Detect which cell encompasses the target text, then output its (x, y) center coordinate. 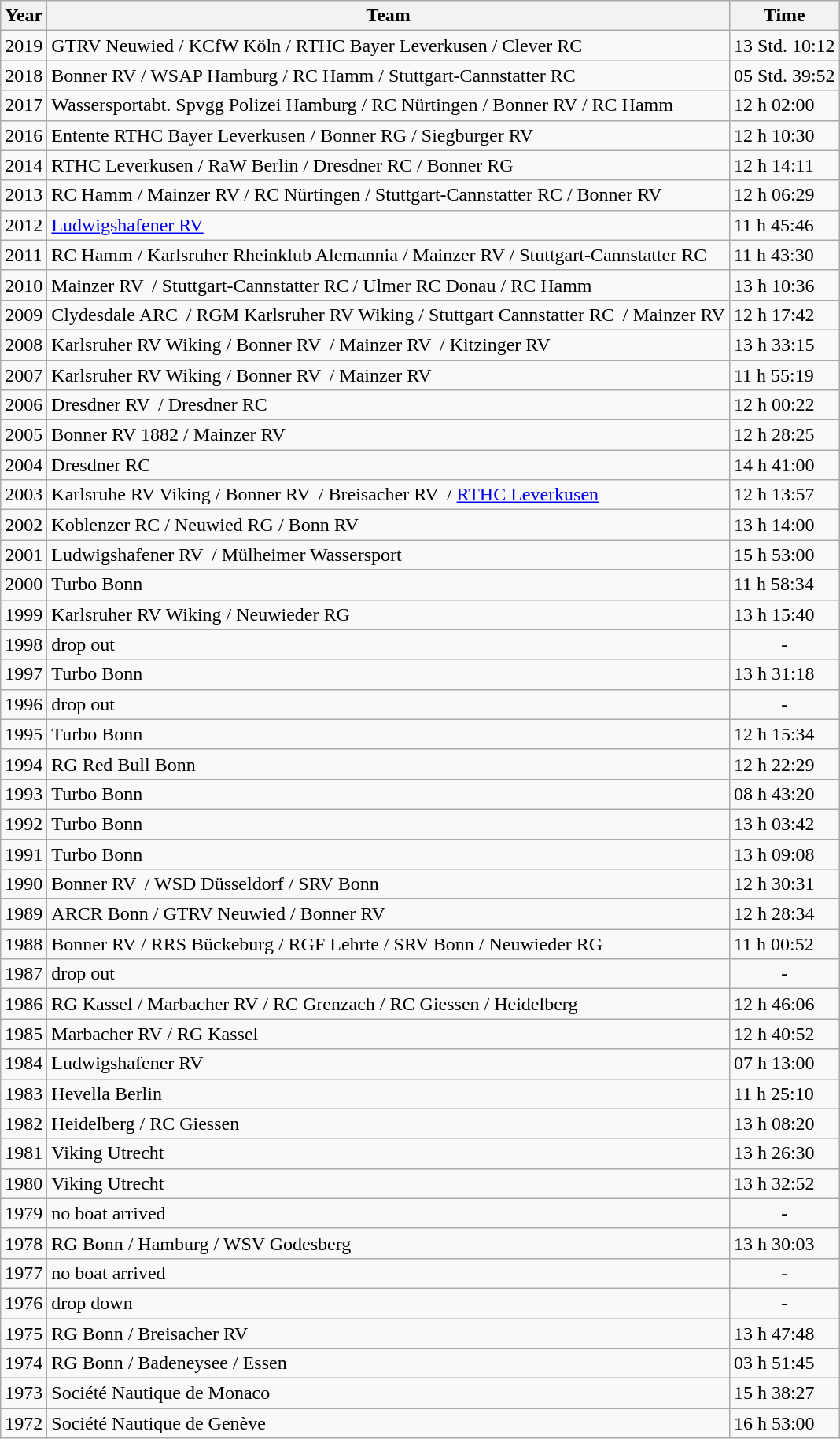
07 h 13:00 (784, 1064)
2008 (24, 345)
RG Bonn / Badeneysee / Essen (389, 1363)
1995 (24, 734)
2004 (24, 465)
2002 (24, 525)
1981 (24, 1153)
2005 (24, 435)
1987 (24, 974)
Ludwigshafener RV / Mülheimer Wassersport (389, 555)
1973 (24, 1393)
12 h 06:29 (784, 195)
1996 (24, 704)
drop down (389, 1303)
Bonner RV / RRS Bückeburg / RGF Lehrte / SRV Bonn / Neuwieder RG (389, 944)
Year (24, 16)
1990 (24, 884)
1998 (24, 644)
2011 (24, 255)
2001 (24, 555)
11 h 45:46 (784, 225)
Heidelberg / RC Giessen (389, 1124)
1982 (24, 1124)
2006 (24, 405)
16 h 53:00 (784, 1423)
1999 (24, 614)
1975 (24, 1334)
1993 (24, 794)
2013 (24, 195)
RTHC Leverkusen / RaW Berlin / Dresdner RC / Bonner RG (389, 165)
2019 (24, 46)
Karlsruhe RV Viking / Bonner RV / Breisacher RV / RTHC Leverkusen (389, 495)
12 h 46:06 (784, 1004)
1989 (24, 914)
RG Bonn / Breisacher RV (389, 1334)
1979 (24, 1213)
1984 (24, 1064)
12 h 22:29 (784, 764)
1977 (24, 1273)
1986 (24, 1004)
Société Nautique de Genève (389, 1423)
Hevella Berlin (389, 1094)
2009 (24, 315)
11 h 43:30 (784, 255)
Karlsruher RV Wiking / Bonner RV / Mainzer RV (389, 375)
2003 (24, 495)
03 h 51:45 (784, 1363)
Marbacher RV / RG Kassel (389, 1034)
2012 (24, 225)
13 h 33:15 (784, 345)
Mainzer RV / Stuttgart-Cannstatter RC / Ulmer RC Donau / RC Hamm (389, 285)
12 h 30:31 (784, 884)
Société Nautique de Monaco (389, 1393)
GTRV Neuwied / KCfW Köln / RTHC Bayer Leverkusen / Clever RC (389, 46)
Bonner RV / WSD Düsseldorf / SRV Bonn (389, 884)
Wassersportabt. Spvgg Polizei Hamburg / RC Nürtingen / Bonner RV / RC Hamm (389, 105)
12 h 02:00 (784, 105)
2017 (24, 105)
13 Std. 10:12 (784, 46)
12 h 28:34 (784, 914)
RG Bonn / Hamburg / WSV Godesberg (389, 1243)
12 h 13:57 (784, 495)
1974 (24, 1363)
13 h 26:30 (784, 1153)
1992 (24, 824)
2007 (24, 375)
12 h 10:30 (784, 135)
05 Std. 39:52 (784, 76)
2018 (24, 76)
13 h 47:48 (784, 1334)
2000 (24, 585)
2010 (24, 285)
2016 (24, 135)
11 h 55:19 (784, 375)
13 h 32:52 (784, 1183)
1997 (24, 674)
15 h 53:00 (784, 555)
13 h 09:08 (784, 854)
12 h 17:42 (784, 315)
Karlsruher RV Wiking / Neuwieder RG (389, 614)
13 h 30:03 (784, 1243)
Koblenzer RC / Neuwied RG / Bonn RV (389, 525)
RC Hamm / Mainzer RV / RC Nürtingen / Stuttgart-Cannstatter RC / Bonner RV (389, 195)
RC Hamm / Karlsruher Rheinklub Alemannia / Mainzer RV / Stuttgart-Cannstatter RC (389, 255)
11 h 25:10 (784, 1094)
2014 (24, 165)
11 h 58:34 (784, 585)
Team (389, 16)
1980 (24, 1183)
13 h 03:42 (784, 824)
1972 (24, 1423)
12 h 28:25 (784, 435)
13 h 31:18 (784, 674)
Dresdner RC (389, 465)
ARCR Bonn / GTRV Neuwied / Bonner RV (389, 914)
12 h 14:11 (784, 165)
Clydesdale ARC / RGM Karlsruher RV Wiking / Stuttgart Cannstatter RC / Mainzer RV (389, 315)
14 h 41:00 (784, 465)
12 h 40:52 (784, 1034)
Karlsruher RV Wiking / Bonner RV / Mainzer RV / Kitzinger RV (389, 345)
11 h 00:52 (784, 944)
RG Kassel / Marbacher RV / RC Grenzach / RC Giessen / Heidelberg (389, 1004)
13 h 14:00 (784, 525)
12 h 15:34 (784, 734)
Time (784, 16)
13 h 15:40 (784, 614)
RG Red Bull Bonn (389, 764)
08 h 43:20 (784, 794)
Bonner RV / WSAP Hamburg / RC Hamm / Stuttgart-Cannstatter RC (389, 76)
15 h 38:27 (784, 1393)
Bonner RV 1882 / Mainzer RV (389, 435)
1983 (24, 1094)
13 h 10:36 (784, 285)
Entente RTHC Bayer Leverkusen / Bonner RG / Siegburger RV (389, 135)
1988 (24, 944)
1985 (24, 1034)
1978 (24, 1243)
13 h 08:20 (784, 1124)
1991 (24, 854)
12 h 00:22 (784, 405)
1976 (24, 1303)
Dresdner RV / Dresdner RC (389, 405)
1994 (24, 764)
